Find where the given text appears and provide that cell's center as (x, y) coordinate. 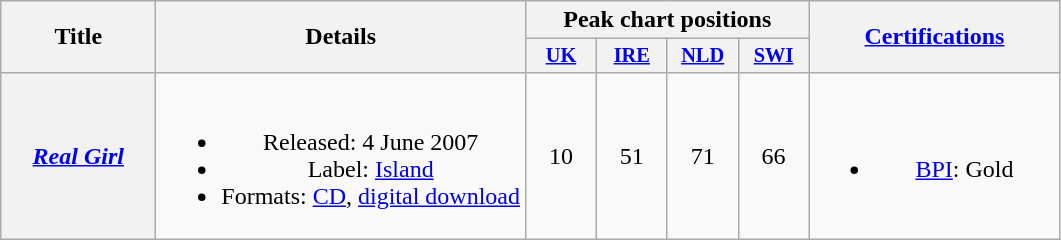
10 (562, 156)
Real Girl (78, 156)
51 (632, 156)
Title (78, 37)
66 (774, 156)
NLD (702, 56)
Released: 4 June 2007Label: IslandFormats: CD, digital download (341, 156)
UK (562, 56)
Details (341, 37)
BPI: Gold (934, 156)
SWI (774, 56)
71 (702, 156)
IRE (632, 56)
Certifications (934, 37)
Peak chart positions (668, 20)
